Scan for the cell matching the given text and deliver its (x, y) coordinate at center. 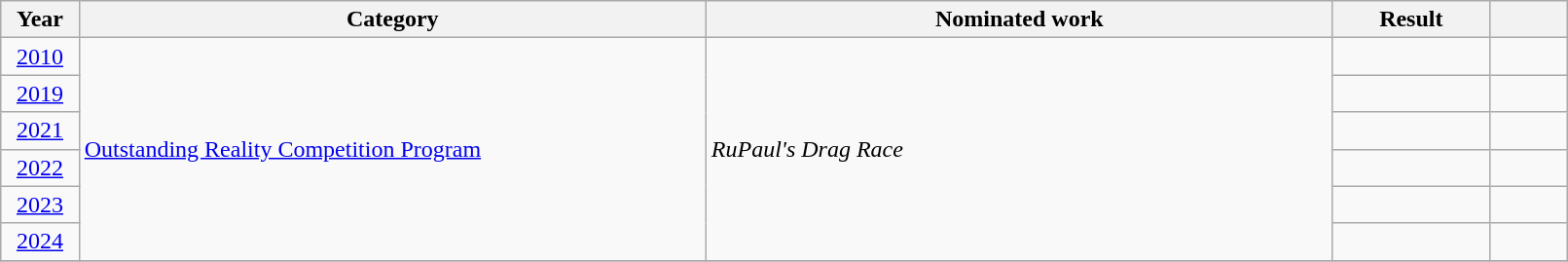
Year (40, 19)
2021 (40, 131)
2019 (40, 94)
RuPaul's Drag Race (1019, 149)
Result (1411, 19)
Nominated work (1019, 19)
Category (392, 19)
2022 (40, 168)
2010 (40, 56)
2024 (40, 242)
Outstanding Reality Competition Program (392, 149)
2023 (40, 205)
